Return (X, Y) of the center of cell containing provided text 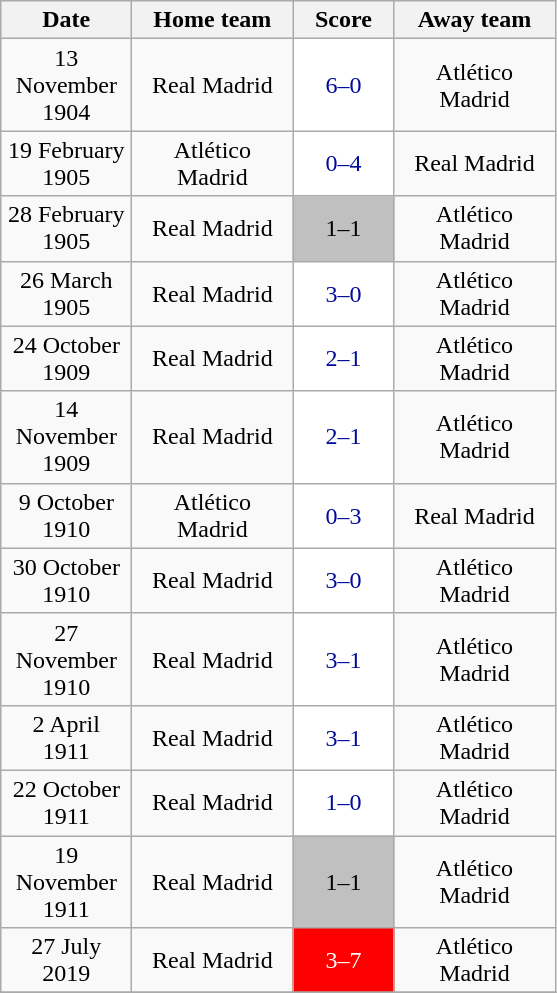
3–7 (344, 960)
14 November 1909 (66, 437)
28 February 1905 (66, 228)
6–0 (344, 85)
9 October 1910 (66, 516)
0–4 (344, 164)
22 October 1911 (66, 802)
0–3 (344, 516)
Away team (474, 20)
27 July 2019 (66, 960)
19 November 1911 (66, 882)
24 October 1909 (66, 358)
Home team (212, 20)
27 November 1910 (66, 659)
Score (344, 20)
Date (66, 20)
30 October 1910 (66, 580)
19 February 1905 (66, 164)
2 April 1911 (66, 738)
26 March 1905 (66, 294)
1–0 (344, 802)
13 November 1904 (66, 85)
